Identify which cell holds the provided text, then report its (X, Y) central coordinate. 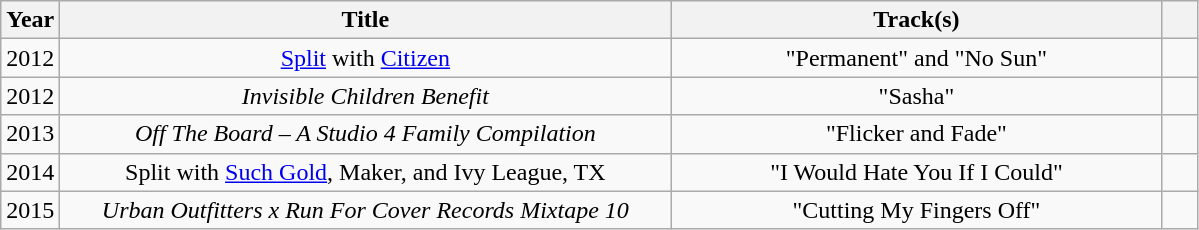
2015 (30, 210)
Off The Board – A Studio 4 Family Compilation (366, 134)
"Sasha" (916, 96)
Track(s) (916, 20)
Split with Citizen (366, 58)
2014 (30, 172)
Invisible Children Benefit (366, 96)
Year (30, 20)
Title (366, 20)
"Cutting My Fingers Off" (916, 210)
2013 (30, 134)
Split with Such Gold, Maker, and Ivy League, TX (366, 172)
"Permanent" and "No Sun" (916, 58)
Urban Outfitters x Run For Cover Records Mixtape 10 (366, 210)
"I Would Hate You If I Could" (916, 172)
"Flicker and Fade" (916, 134)
